Provide the (x, y) coordinate of the cell's center where the given text is located.  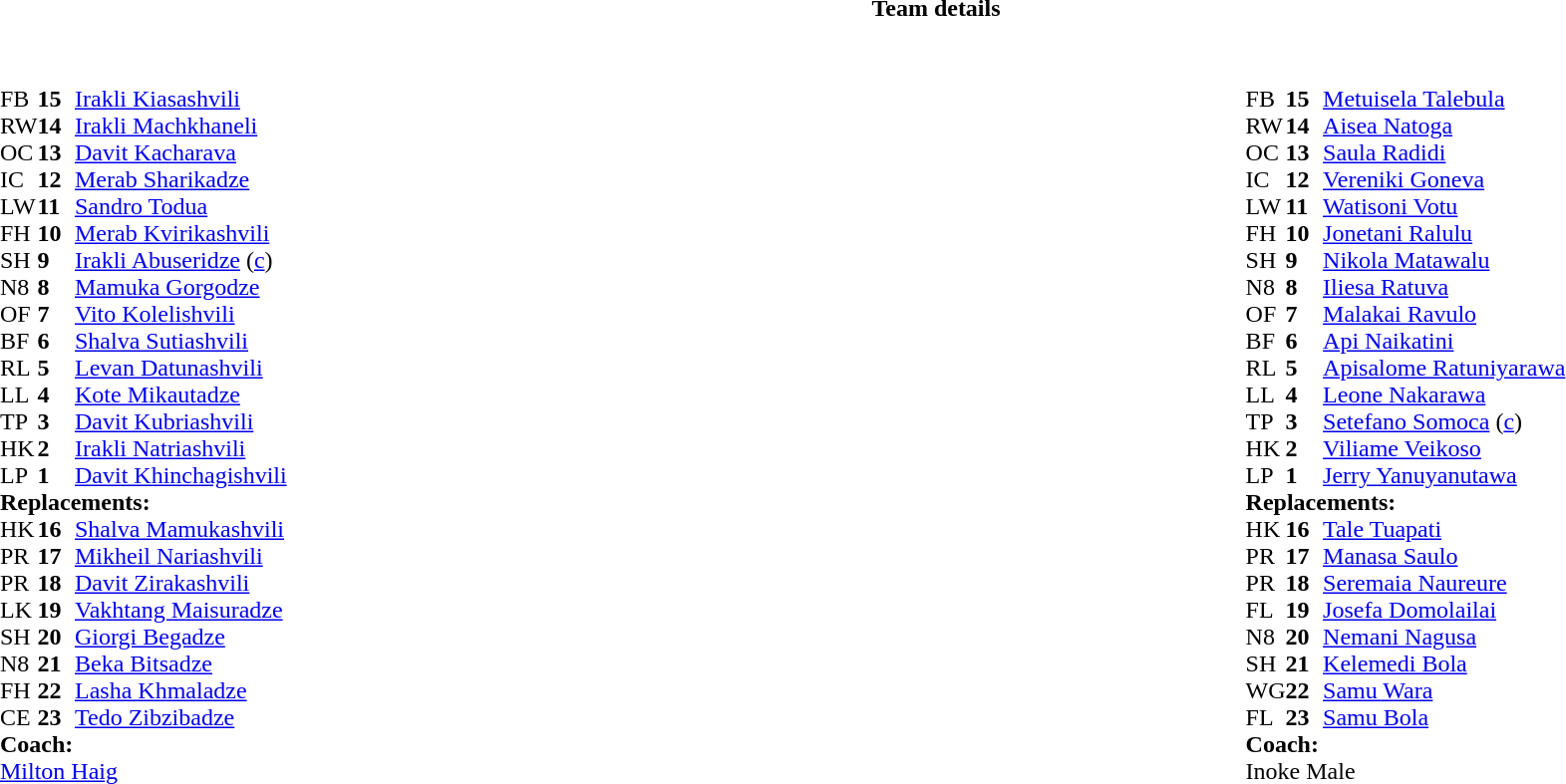
Samu Wara (1443, 691)
Seremaia Naureure (1443, 584)
Davit Khinchagishvili (181, 476)
Davit Kubriashvili (181, 422)
Jerry Yanuyanutawa (1443, 476)
Giorgi Begadze (181, 638)
Vereniki Goneva (1443, 179)
Apisalome Ratuniyarawa (1443, 369)
CE (19, 717)
Mikheil Nariashvili (181, 556)
Tale Tuapati (1443, 530)
Setefano Somoca (c) (1443, 422)
Shalva Mamukashvili (181, 530)
Leone Nakarawa (1443, 394)
Kelemedi Bola (1443, 663)
Irakli Abuseridze (c) (181, 261)
Manasa Saulo (1443, 556)
Samu Bola (1443, 717)
Vito Kolelishvili (181, 315)
Api Naikatini (1443, 341)
Iliesa Ratuva (1443, 287)
LK (19, 610)
Sandro Todua (181, 207)
Shalva Sutiashvili (181, 341)
Merab Kvirikashvili (181, 233)
Lasha Khmaladze (181, 691)
Irakli Kiasashvili (181, 100)
Davit Kacharava (181, 153)
Irakli Natriashvili (181, 448)
Davit Zirakashvili (181, 584)
WG (1266, 691)
Aisea Natoga (1443, 126)
Irakli Machkhaneli (181, 126)
Vakhtang Maisuradze (181, 610)
Metuisela Talebula (1443, 100)
Beka Bitsadze (181, 663)
Josefa Domolailai (1443, 610)
Nemani Nagusa (1443, 638)
Tedo Zibzibadze (181, 717)
Levan Datunashvili (181, 369)
Malakai Ravulo (1443, 315)
Watisoni Votu (1443, 207)
Nikola Matawalu (1443, 261)
Jonetani Ralulu (1443, 233)
Saula Radidi (1443, 153)
Kote Mikautadze (181, 394)
Viliame Veikoso (1443, 448)
Merab Sharikadze (181, 179)
Mamuka Gorgodze (181, 287)
